Return (X, Y) of the center of cell containing provided text 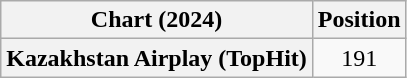
Position (359, 20)
Chart (2024) (157, 20)
Kazakhstan Airplay (TopHit) (157, 58)
191 (359, 58)
